Provide the [x, y] coordinate of the cell's center where the given text is located.  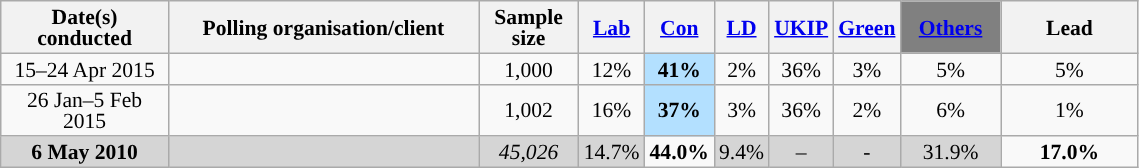
Others [950, 27]
45,026 [528, 152]
LD [742, 27]
1% [1070, 110]
41% [680, 68]
16% [612, 110]
Green [866, 27]
UKIP [801, 27]
37% [680, 110]
Polling organisation/client [323, 27]
31.9% [950, 152]
6 May 2010 [85, 152]
Con [680, 27]
12% [612, 68]
44.0% [680, 152]
1,000 [528, 68]
14.7% [612, 152]
Date(s)conducted [85, 27]
Sample size [528, 27]
15–24 Apr 2015 [85, 68]
Lead [1070, 27]
26 Jan–5 Feb 2015 [85, 110]
– [801, 152]
- [866, 152]
9.4% [742, 152]
6% [950, 110]
1,002 [528, 110]
Lab [612, 27]
17.0% [1070, 152]
